Capture the cell that displays the provided text and extract its [x, y] central coordinate. 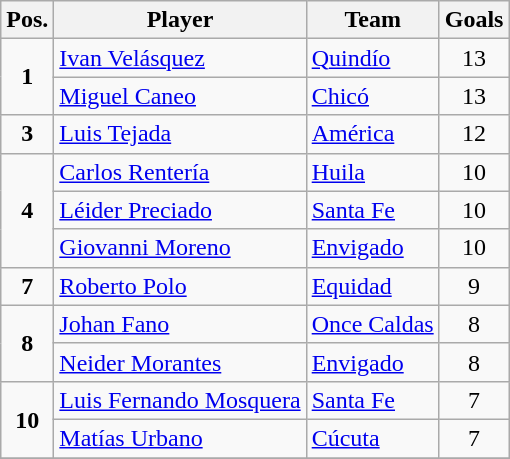
América [372, 134]
4 [28, 210]
9 [474, 286]
Carlos Rentería [180, 172]
Léider Preciado [180, 210]
Luis Fernando Mosquera [180, 400]
Luis Tejada [180, 134]
Matías Urbano [180, 438]
Johan Fano [180, 324]
Roberto Polo [180, 286]
Player [180, 20]
Once Caldas [372, 324]
3 [28, 134]
Neider Morantes [180, 362]
1 [28, 77]
Giovanni Moreno [180, 248]
Quindío [372, 58]
Team [372, 20]
Cúcuta [372, 438]
Goals [474, 20]
12 [474, 134]
Miguel Caneo [180, 96]
Pos. [28, 20]
Huila [372, 172]
Chicó [372, 96]
Equidad [372, 286]
Ivan Velásquez [180, 58]
